For the text-containing cell, return its midpoint in (X, Y) coordinate format. 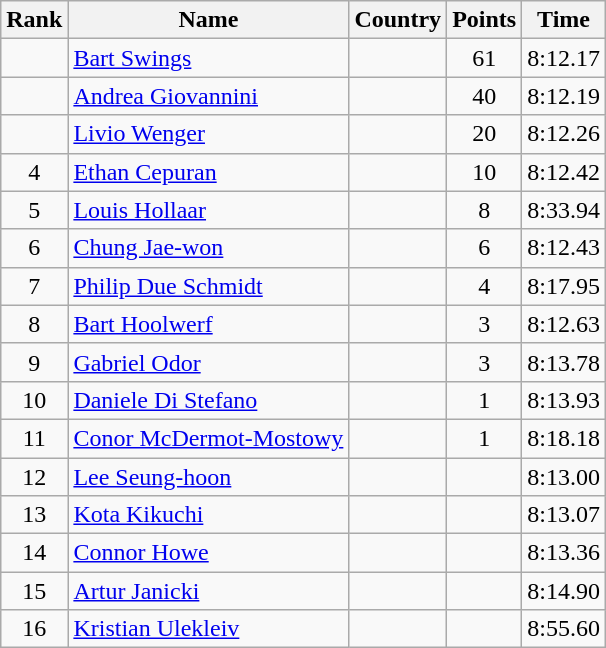
Conor McDermot-Mostowy (208, 438)
Andrea Giovannini (208, 96)
8:13.07 (564, 515)
Daniele Di Stefano (208, 400)
13 (34, 515)
8:18.18 (564, 438)
Country (398, 20)
Lee Seung-hoon (208, 477)
Bart Hoolwerf (208, 324)
Livio Wenger (208, 134)
8:12.19 (564, 96)
Bart Swings (208, 58)
16 (34, 629)
8:13.00 (564, 477)
8:13.36 (564, 553)
8:12.26 (564, 134)
20 (484, 134)
8:12.63 (564, 324)
Artur Janicki (208, 591)
8:12.43 (564, 248)
Chung Jae-won (208, 248)
Ethan Cepuran (208, 172)
Philip Due Schmidt (208, 286)
7 (34, 286)
Kristian Ulekleiv (208, 629)
8:55.60 (564, 629)
14 (34, 553)
Kota Kikuchi (208, 515)
Connor Howe (208, 553)
8:33.94 (564, 210)
5 (34, 210)
8:13.78 (564, 362)
40 (484, 96)
Time (564, 20)
8:17.95 (564, 286)
Name (208, 20)
Louis Hollaar (208, 210)
61 (484, 58)
8:12.42 (564, 172)
8:12.17 (564, 58)
12 (34, 477)
15 (34, 591)
Gabriel Odor (208, 362)
11 (34, 438)
8:14.90 (564, 591)
Rank (34, 20)
8:13.93 (564, 400)
9 (34, 362)
Points (484, 20)
